Detect which cell encompasses the target text, then output its [X, Y] center coordinate. 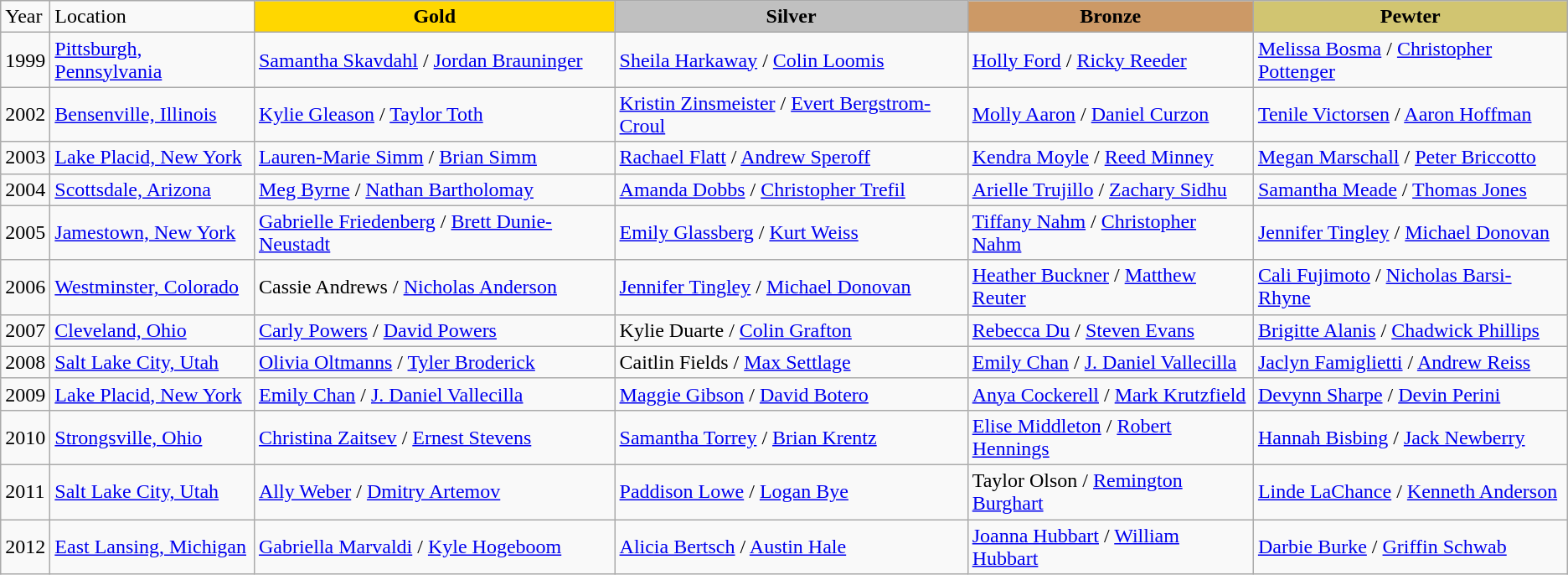
Ally Weber / Dmitry Artemov [434, 491]
Kristin Zinsmeister / Evert Bergstrom-Croul [791, 114]
Linde LaChance / Kenneth Anderson [1411, 491]
2008 [25, 362]
Darbie Burke / Griffin Schwab [1411, 547]
Arielle Trujillo / Zachary Sidhu [1111, 189]
Carly Powers / David Powers [434, 330]
Devynn Sharpe / Devin Perini [1411, 394]
Bensenville, Illinois [152, 114]
Lauren-Marie Simm / Brian Simm [434, 158]
Samantha Skavdahl / Jordan Brauninger [434, 60]
2007 [25, 330]
Sheila Harkaway / Colin Loomis [791, 60]
Jamestown, New York [152, 233]
Meg Byrne / Nathan Bartholomay [434, 189]
Cali Fujimoto / Nicholas Barsi-Rhyne [1411, 287]
Elise Middleton / Robert Hennings [1111, 438]
2003 [25, 158]
Paddison Lowe / Logan Bye [791, 491]
Maggie Gibson / David Botero [791, 394]
Kylie Duarte / Colin Grafton [791, 330]
Anya Cockerell / Mark Krutzfield [1111, 394]
Pittsburgh, Pennsylvania [152, 60]
Gabriella Marvaldi / Kyle Hogeboom [434, 547]
2004 [25, 189]
Hannah Bisbing / Jack Newberry [1411, 438]
Kendra Moyle / Reed Minney [1111, 158]
Westminster, Colorado [152, 287]
2012 [25, 547]
2011 [25, 491]
Alicia Bertsch / Austin Hale [791, 547]
Brigitte Alanis / Chadwick Phillips [1411, 330]
Molly Aaron / Daniel Curzon [1111, 114]
Gabrielle Friedenberg / Brett Dunie-Neustadt [434, 233]
Jaclyn Famiglietti / Andrew Reiss [1411, 362]
Amanda Dobbs / Christopher Trefil [791, 189]
Samantha Torrey / Brian Krentz [791, 438]
Tiffany Nahm / Christopher Nahm [1111, 233]
Samantha Meade / Thomas Jones [1411, 189]
Caitlin Fields / Max Settlage [791, 362]
Tenile Victorsen / Aaron Hoffman [1411, 114]
1999 [25, 60]
Heather Buckner / Matthew Reuter [1111, 287]
Year [25, 17]
Scottsdale, Arizona [152, 189]
Christina Zaitsev / Ernest Stevens [434, 438]
Silver [791, 17]
East Lansing, Michigan [152, 547]
2002 [25, 114]
Cassie Andrews / Nicholas Anderson [434, 287]
Bronze [1111, 17]
Cleveland, Ohio [152, 330]
Emily Glassberg / Kurt Weiss [791, 233]
2010 [25, 438]
2009 [25, 394]
2006 [25, 287]
Pewter [1411, 17]
Joanna Hubbart / William Hubbart [1111, 547]
Holly Ford / Ricky Reeder [1111, 60]
Location [152, 17]
Rebecca Du / Steven Evans [1111, 330]
Rachael Flatt / Andrew Speroff [791, 158]
Gold [434, 17]
Strongsville, Ohio [152, 438]
Megan Marschall / Peter Briccotto [1411, 158]
Taylor Olson / Remington Burghart [1111, 491]
Melissa Bosma / Christopher Pottenger [1411, 60]
Olivia Oltmanns / Tyler Broderick [434, 362]
Kylie Gleason / Taylor Toth [434, 114]
2005 [25, 233]
